Return the [X, Y] coordinate for the center point of the cell that contains the specified text.  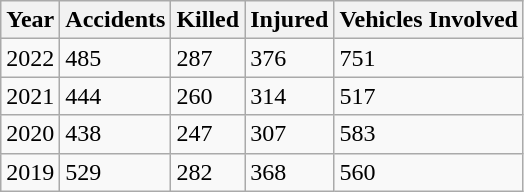
2020 [30, 134]
485 [116, 58]
376 [290, 58]
247 [208, 134]
751 [429, 58]
438 [116, 134]
444 [116, 96]
517 [429, 96]
583 [429, 134]
Killed [208, 20]
307 [290, 134]
260 [208, 96]
2022 [30, 58]
Vehicles Involved [429, 20]
368 [290, 172]
282 [208, 172]
Injured [290, 20]
2021 [30, 96]
Accidents [116, 20]
287 [208, 58]
Year [30, 20]
2019 [30, 172]
314 [290, 96]
529 [116, 172]
560 [429, 172]
